Extract the (x, y) coordinate from the center of the cell holding the provided text.  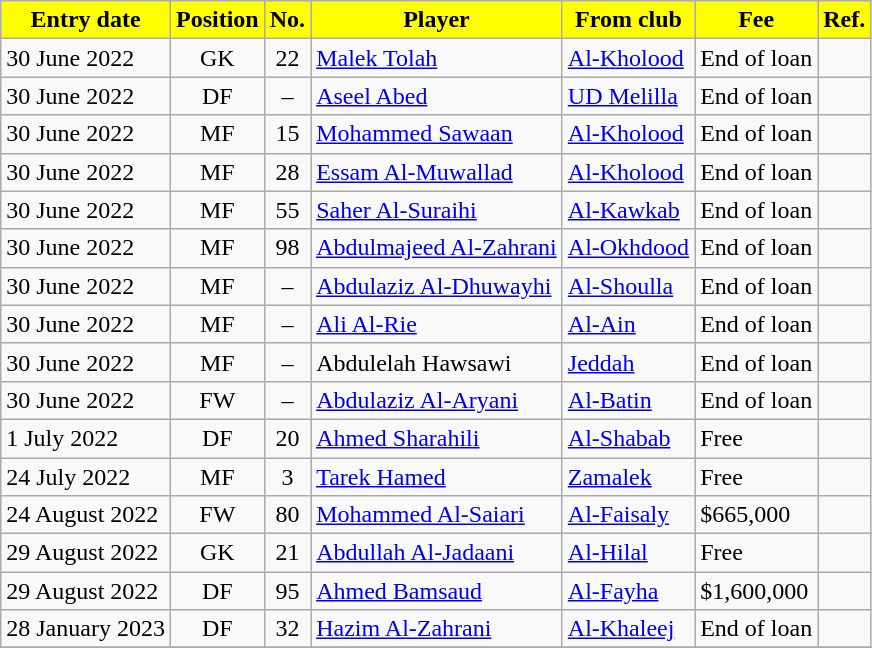
55 (287, 210)
1 July 2022 (86, 438)
Al-Kawkab (628, 210)
Entry date (86, 20)
Position (217, 20)
32 (287, 629)
Al-Hilal (628, 553)
Malek Tolah (437, 58)
21 (287, 553)
Tarek Hamed (437, 477)
Essam Al-Muwallad (437, 172)
Abdulaziz Al-Aryani (437, 400)
98 (287, 248)
UD Melilla (628, 96)
Abdulaziz Al-Dhuwayhi (437, 286)
Player (437, 20)
$1,600,000 (756, 591)
Al-Fayha (628, 591)
Ahmed Bamsaud (437, 591)
28 January 2023 (86, 629)
24 August 2022 (86, 515)
15 (287, 134)
20 (287, 438)
Ali Al-Rie (437, 324)
Al-Shoulla (628, 286)
Abdulelah Hawsawi (437, 362)
Fee (756, 20)
Zamalek (628, 477)
80 (287, 515)
Aseel Abed (437, 96)
Al-Ain (628, 324)
Mohammed Sawaan (437, 134)
Al-Batin (628, 400)
No. (287, 20)
24 July 2022 (86, 477)
Hazim Al-Zahrani (437, 629)
Saher Al-Suraihi (437, 210)
Al-Khaleej (628, 629)
Abdulmajeed Al-Zahrani (437, 248)
28 (287, 172)
$665,000 (756, 515)
Ref. (844, 20)
From club (628, 20)
Jeddah (628, 362)
Ahmed Sharahili (437, 438)
95 (287, 591)
Al-Faisaly (628, 515)
3 (287, 477)
Abdullah Al-Jadaani (437, 553)
Mohammed Al-Saiari (437, 515)
Al-Shabab (628, 438)
22 (287, 58)
Al-Okhdood (628, 248)
